Scan for the cell matching the given text and deliver its [x, y] coordinate at center. 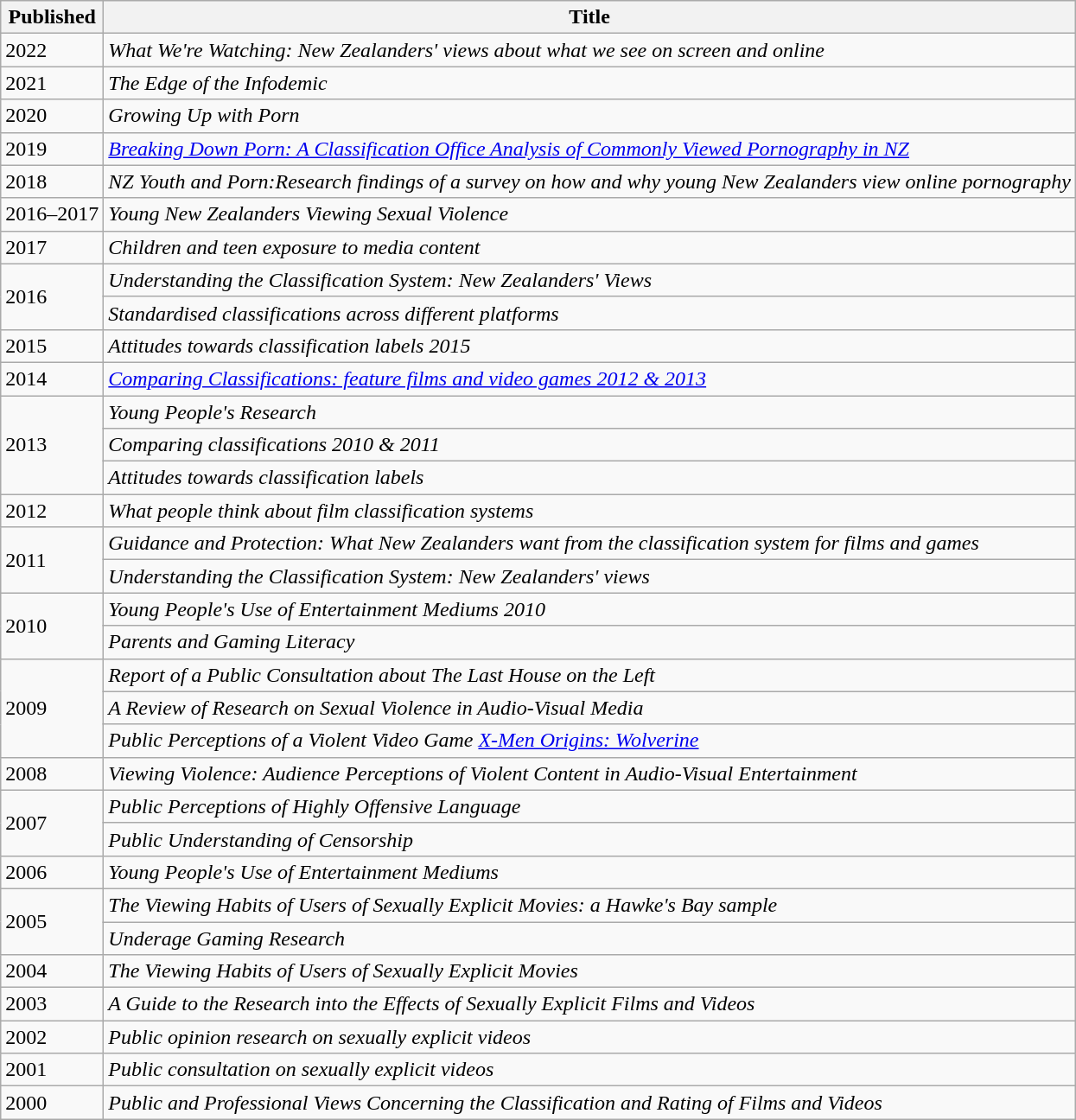
Comparing Classifications: feature films and video games 2012 & 2013 [589, 379]
2014 [52, 379]
Attitudes towards classification labels [589, 478]
Young People's Research [589, 412]
Published [52, 17]
Public Perceptions of Highly Offensive Language [589, 806]
Public opinion research on sexually explicit videos [589, 1037]
A Guide to the Research into the Effects of Sexually Explicit Films and Videos [589, 1004]
2019 [52, 149]
2010 [52, 626]
Report of a Public Consultation about The Last House on the Left [589, 675]
Comparing classifications 2010 & 2011 [589, 445]
2011 [52, 560]
Young New Zealanders Viewing Sexual Violence [589, 214]
2003 [52, 1004]
The Viewing Habits of Users of Sexually Explicit Movies [589, 971]
2007 [52, 823]
2016 [52, 296]
What people think about film classification systems [589, 511]
2005 [52, 921]
Standardised classifications across different platforms [589, 313]
2004 [52, 971]
Viewing Violence: Audience Perceptions of Violent Content in Audio-Visual Entertainment [589, 773]
Attitudes towards classification labels 2015 [589, 346]
2000 [52, 1103]
NZ Youth and Porn:Research findings of a survey on how and why young New Zealanders view online pornography [589, 181]
Young People's Use of Entertainment Mediums [589, 872]
Parents and Gaming Literacy [589, 642]
A Review of Research on Sexual Violence in Audio-Visual Media [589, 708]
Public and Professional Views Concerning the Classification and Rating of Films and Videos [589, 1103]
2018 [52, 181]
Public consultation on sexually explicit videos [589, 1070]
What We're Watching: New Zealanders' views about what we see on screen and online [589, 50]
2015 [52, 346]
Guidance and Protection: What New Zealanders want from the classification system for films and games [589, 544]
Children and teen exposure to media content [589, 247]
Title [589, 17]
The Viewing Habits of Users of Sexually Explicit Movies: a Hawke's Bay sample [589, 905]
Public Understanding of Censorship [589, 839]
Breaking Down Porn: A Classification Office Analysis of Commonly Viewed Pornography in NZ [589, 149]
2013 [52, 445]
2012 [52, 511]
Understanding the Classification System: New Zealanders' Views [589, 280]
Underage Gaming Research [589, 938]
2020 [52, 116]
2008 [52, 773]
Understanding the Classification System: New Zealanders' views [589, 576]
2017 [52, 247]
2021 [52, 83]
2009 [52, 708]
2022 [52, 50]
2002 [52, 1037]
2006 [52, 872]
The Edge of the Infodemic [589, 83]
2016–2017 [52, 214]
Public Perceptions of a Violent Video Game X-Men Origins: Wolverine [589, 741]
2001 [52, 1070]
Young People's Use of Entertainment Mediums 2010 [589, 609]
Growing Up with Porn [589, 116]
